Provide the [x, y] coordinate of the cell's center where the given text is located.  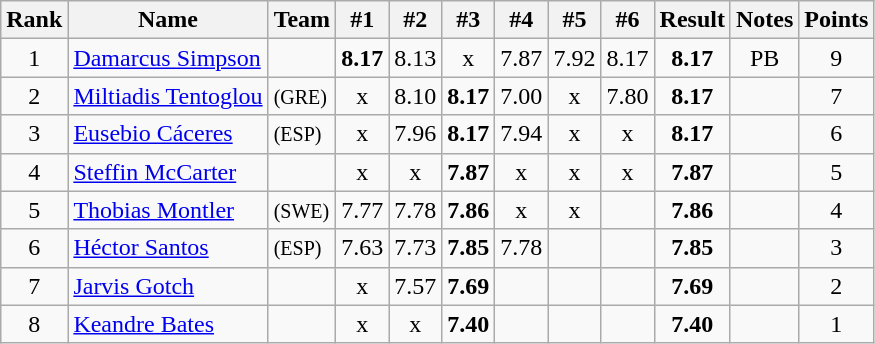
#1 [362, 20]
#5 [574, 20]
Keandre Bates [168, 324]
7.96 [416, 134]
Rank [34, 20]
7.92 [574, 58]
7.63 [362, 248]
#4 [522, 20]
7.80 [628, 96]
Miltiadis Tentoglou [168, 96]
Thobias Montler [168, 210]
Eusebio Cáceres [168, 134]
#3 [468, 20]
#6 [628, 20]
Notes [764, 20]
PB [764, 58]
7.00 [522, 96]
Result [692, 20]
7.73 [416, 248]
7.77 [362, 210]
Jarvis Gotch [168, 286]
Name [168, 20]
Team [302, 20]
#2 [416, 20]
7.57 [416, 286]
(SWE) [302, 210]
9 [836, 58]
8.13 [416, 58]
(GRE) [302, 96]
8.10 [416, 96]
Damarcus Simpson [168, 58]
7.94 [522, 134]
Héctor Santos [168, 248]
8 [34, 324]
Points [836, 20]
Steffin McCarter [168, 172]
